Determine the (X, Y) coordinate at the center of the cell enclosing the given text.  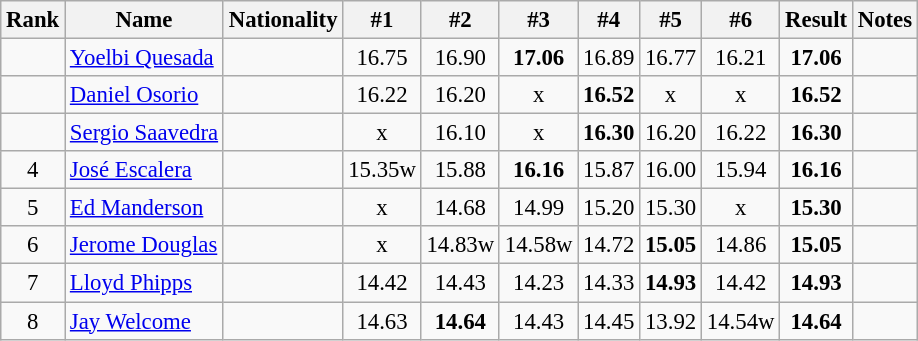
4 (33, 170)
Ed Manderson (144, 208)
14.83w (460, 245)
14.58w (538, 245)
#4 (609, 20)
Notes (884, 20)
7 (33, 283)
Rank (33, 20)
16.00 (671, 170)
#3 (538, 20)
Name (144, 20)
14.99 (538, 208)
Sergio Saavedra (144, 133)
Jerome Douglas (144, 245)
14.63 (382, 321)
15.20 (609, 208)
Lloyd Phipps (144, 283)
16.75 (382, 58)
13.92 (671, 321)
José Escalera (144, 170)
14.23 (538, 283)
15.35w (382, 170)
15.88 (460, 170)
#1 (382, 20)
Daniel Osorio (144, 95)
Result (816, 20)
Yoelbi Quesada (144, 58)
6 (33, 245)
Nationality (282, 20)
8 (33, 321)
14.68 (460, 208)
14.54w (740, 321)
#2 (460, 20)
16.77 (671, 58)
14.86 (740, 245)
Jay Welcome (144, 321)
16.21 (740, 58)
14.45 (609, 321)
16.90 (460, 58)
5 (33, 208)
14.72 (609, 245)
14.33 (609, 283)
#6 (740, 20)
16.89 (609, 58)
15.87 (609, 170)
15.94 (740, 170)
16.10 (460, 133)
#5 (671, 20)
